Output the (x, y) coordinate of the center of the cell containing the given text.  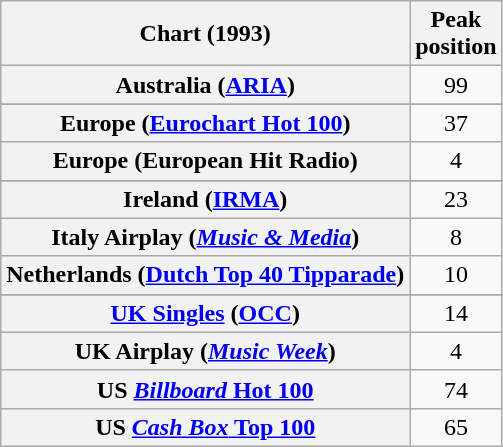
US Billboard Hot 100 (206, 389)
UK Airplay (Music Week) (206, 351)
Netherlands (Dutch Top 40 Tipparade) (206, 275)
Chart (1993) (206, 34)
Ireland (IRMA) (206, 199)
UK Singles (OCC) (206, 313)
74 (456, 389)
65 (456, 427)
8 (456, 237)
14 (456, 313)
US Cash Box Top 100 (206, 427)
Peakposition (456, 34)
23 (456, 199)
Australia (ARIA) (206, 85)
10 (456, 275)
Italy Airplay (Music & Media) (206, 237)
99 (456, 85)
Europe (European Hit Radio) (206, 161)
37 (456, 123)
Europe (Eurochart Hot 100) (206, 123)
